Identify which cell holds the provided text, then report its [x, y] central coordinate. 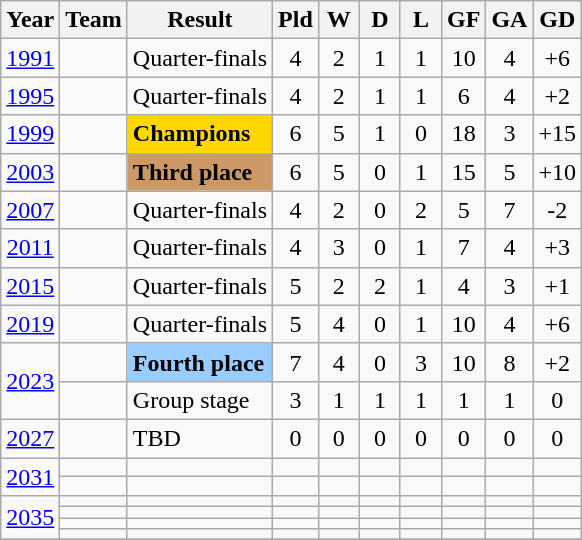
2015 [30, 286]
+15 [558, 134]
Result [200, 20]
1995 [30, 96]
2003 [30, 172]
Third place [200, 172]
Pld [296, 20]
1991 [30, 58]
GA [510, 20]
Champions [200, 134]
18 [463, 134]
2011 [30, 248]
Fourth place [200, 362]
15 [463, 172]
TBD [200, 438]
Team [94, 20]
Year [30, 20]
Group stage [200, 400]
2007 [30, 210]
-2 [558, 210]
GD [558, 20]
1999 [30, 134]
+1 [558, 286]
2035 [30, 518]
2019 [30, 324]
2027 [30, 438]
W [338, 20]
+3 [558, 248]
+10 [558, 172]
2031 [30, 477]
2023 [30, 381]
L [420, 20]
8 [510, 362]
GF [463, 20]
D [380, 20]
